Capture the cell that displays the provided text and extract its (x, y) central coordinate. 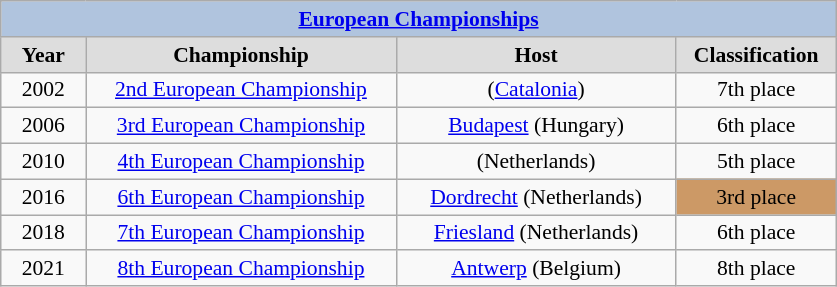
2006 (44, 126)
Friesland (Netherlands) (536, 233)
8th European Championship (241, 269)
2021 (44, 269)
3rd place (756, 197)
4th European Championship (241, 162)
(Catalonia) (536, 90)
Dordrecht (Netherlands) (536, 197)
Host (536, 55)
2016 (44, 197)
8th place (756, 269)
5th place (756, 162)
Classification (756, 55)
2010 (44, 162)
Budapest (Hungary) (536, 126)
6th European Championship (241, 197)
3rd European Championship (241, 126)
(Netherlands) (536, 162)
European Championships (419, 19)
7th European Championship (241, 233)
Championship (241, 55)
2nd European Championship (241, 90)
7th place (756, 90)
Year (44, 55)
2018 (44, 233)
Antwerp (Belgium) (536, 269)
2002 (44, 90)
